Search for the cell housing the specified text and yield its [x, y] center coordinate. 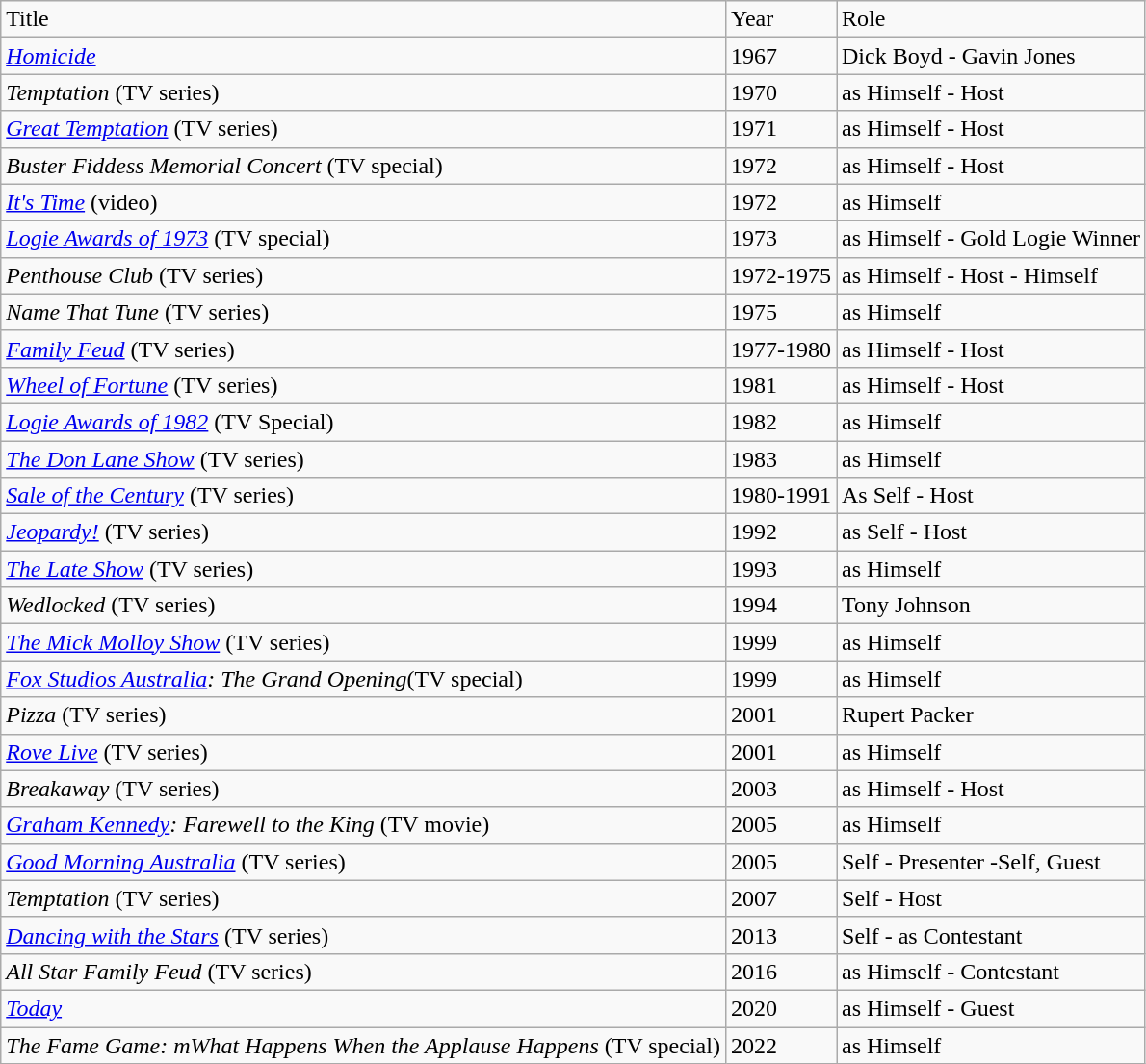
Self - as Contestant [990, 935]
1977-1980 [780, 349]
Wedlocked (TV series) [364, 606]
2016 [780, 972]
2022 [780, 1045]
as Himself - Guest [990, 1008]
Self - Host [990, 898]
Pizza (TV series) [364, 715]
Dick Boyd - Gavin Jones [990, 56]
Buster Fiddess Memorial Concert (TV special) [364, 166]
Sale of the Century (TV series) [364, 496]
Penthouse Club (TV series) [364, 275]
The Mick Molloy Show (TV series) [364, 642]
1981 [780, 385]
The Fame Game: mWhat Happens When the Applause Happens (TV special) [364, 1045]
1993 [780, 569]
1972-1975 [780, 275]
Homicide [364, 56]
as Himself - Contestant [990, 972]
It's Time (video) [364, 202]
1973 [780, 239]
2003 [780, 789]
as Self - Host [990, 532]
2020 [780, 1008]
Logie Awards of 1982 (TV Special) [364, 422]
The Don Lane Show (TV series) [364, 459]
Good Morning Australia (TV series) [364, 862]
1992 [780, 532]
Self - Presenter -Self, Guest [990, 862]
1971 [780, 129]
Logie Awards of 1973 (TV special) [364, 239]
Breakaway (TV series) [364, 789]
1994 [780, 606]
As Self - Host [990, 496]
1970 [780, 92]
All Star Family Feud (TV series) [364, 972]
Role [990, 19]
1980-1991 [780, 496]
Rove Live (TV series) [364, 752]
Family Feud (TV series) [364, 349]
1975 [780, 312]
1983 [780, 459]
Rupert Packer [990, 715]
Great Temptation (TV series) [364, 129]
Wheel of Fortune (TV series) [364, 385]
Today [364, 1008]
Year [780, 19]
Jeopardy! (TV series) [364, 532]
Dancing with the Stars (TV series) [364, 935]
1982 [780, 422]
as Himself - Gold Logie Winner [990, 239]
The Late Show (TV series) [364, 569]
Title [364, 19]
1967 [780, 56]
Graham Kennedy: Farewell to the King (TV movie) [364, 825]
Tony Johnson [990, 606]
2007 [780, 898]
as Himself - Host - Himself [990, 275]
2013 [780, 935]
Fox Studios Australia: The Grand Opening(TV special) [364, 679]
Name That Tune (TV series) [364, 312]
